For the text-containing cell, return its midpoint in (x, y) coordinate format. 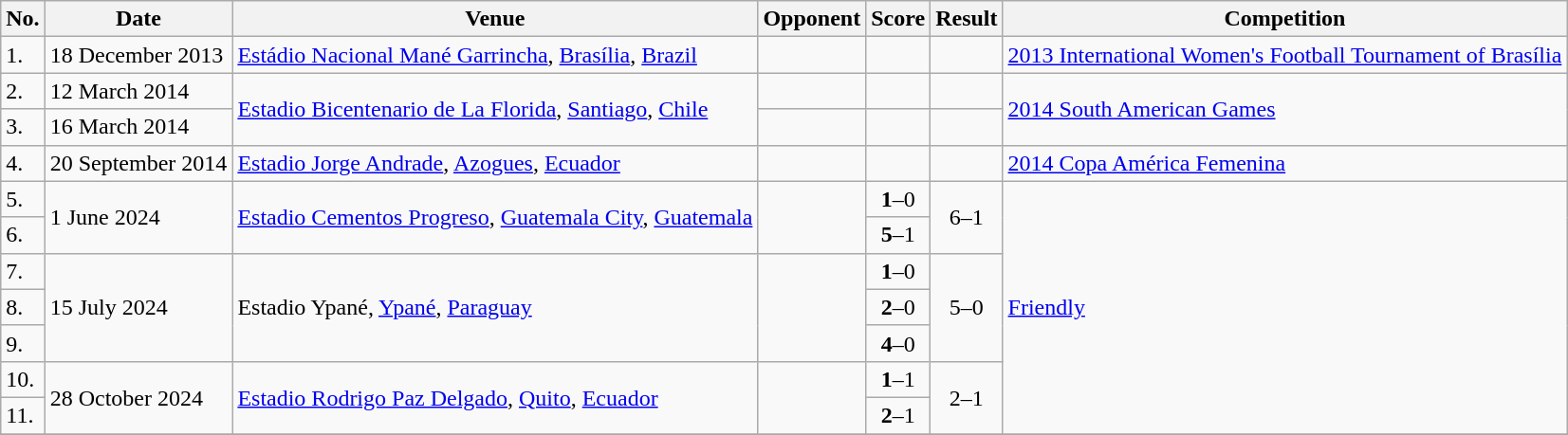
Estadio Ypané, Ypané, Paraguay (495, 307)
9. (23, 343)
Venue (495, 19)
5–1 (898, 235)
7. (23, 271)
6–1 (967, 217)
2014 Copa América Femenina (1284, 163)
10. (23, 379)
4. (23, 163)
18 December 2013 (138, 55)
Estádio Nacional Mané Garrincha, Brasília, Brazil (495, 55)
2014 South American Games (1284, 109)
4–0 (898, 343)
2013 International Women's Football Tournament of Brasília (1284, 55)
12 March 2014 (138, 91)
1–1 (898, 379)
Estadio Rodrigo Paz Delgado, Quito, Ecuador (495, 397)
Date (138, 19)
2–0 (898, 307)
28 October 2024 (138, 397)
Score (898, 19)
1 June 2024 (138, 217)
Estadio Jorge Andrade, Azogues, Ecuador (495, 163)
16 March 2014 (138, 127)
Result (967, 19)
Estadio Cementos Progreso, Guatemala City, Guatemala (495, 217)
8. (23, 307)
Competition (1284, 19)
Friendly (1284, 307)
3. (23, 127)
5. (23, 199)
Opponent (812, 19)
11. (23, 415)
15 July 2024 (138, 307)
1. (23, 55)
No. (23, 19)
Estadio Bicentenario de La Florida, Santiago, Chile (495, 109)
6. (23, 235)
2. (23, 91)
5–0 (967, 307)
20 September 2014 (138, 163)
